Find where the given text appears and provide that cell's center as [X, Y] coordinate. 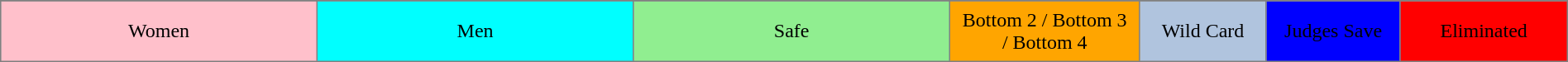
Eliminated [1484, 31]
Safe [792, 31]
Women [159, 31]
Bottom 2 / Bottom 3 / Bottom 4 [1045, 31]
Judges Save [1333, 31]
Men [475, 31]
Wild Card [1202, 31]
